Output the (X, Y) coordinate of the center of the cell containing the given text.  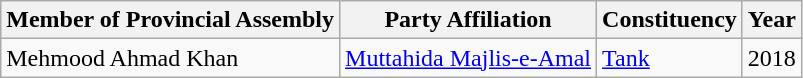
Party Affiliation (468, 20)
Year (772, 20)
2018 (772, 58)
Member of Provincial Assembly (170, 20)
Tank (670, 58)
Mehmood Ahmad Khan (170, 58)
Constituency (670, 20)
Muttahida Majlis-e-Amal (468, 58)
